Identify which cell holds the provided text, then report its (X, Y) central coordinate. 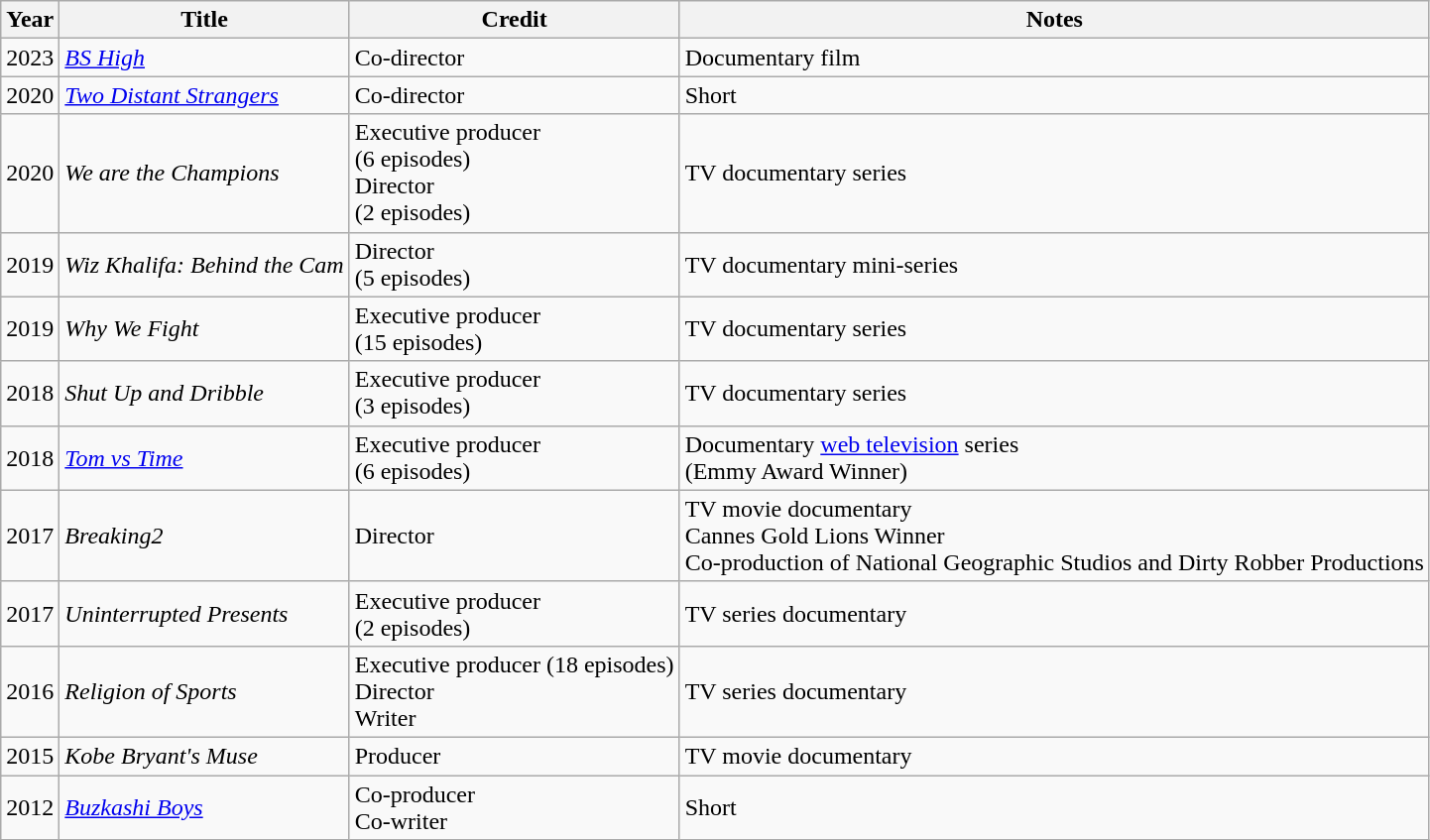
TV movie documentaryCannes Gold Lions WinnerCo-production of National Geographic Studios and Dirty Robber Productions (1054, 536)
Executive producer (18 episodes)DirectorWriter (514, 691)
Wiz Khalifa: Behind the Cam (204, 264)
Year (30, 20)
TV movie documentary (1054, 756)
Documentary film (1054, 58)
Documentary web television series(Emmy Award Winner) (1054, 458)
Producer (514, 756)
Executive producer(2 episodes) (514, 613)
Religion of Sports (204, 691)
Executive producer(15 episodes) (514, 329)
Director(5 episodes) (514, 264)
Breaking2 (204, 536)
Director (514, 536)
Executive producer(6 episodes) (514, 458)
2012 (30, 807)
We are the Champions (204, 173)
TV documentary mini-series (1054, 264)
Co-producerCo-writer (514, 807)
2015 (30, 756)
Executive producer(3 episodes) (514, 393)
Uninterrupted Presents (204, 613)
Why We Fight (204, 329)
2023 (30, 58)
Kobe Bryant's Muse (204, 756)
Title (204, 20)
Executive producer(6 episodes)Director(2 episodes) (514, 173)
Two Distant Strangers (204, 95)
2016 (30, 691)
Credit (514, 20)
Buzkashi Boys (204, 807)
Shut Up and Dribble (204, 393)
Tom vs Time (204, 458)
BS High (204, 58)
Notes (1054, 20)
